Determine the [x, y] coordinate at the center of the cell enclosing the given text.  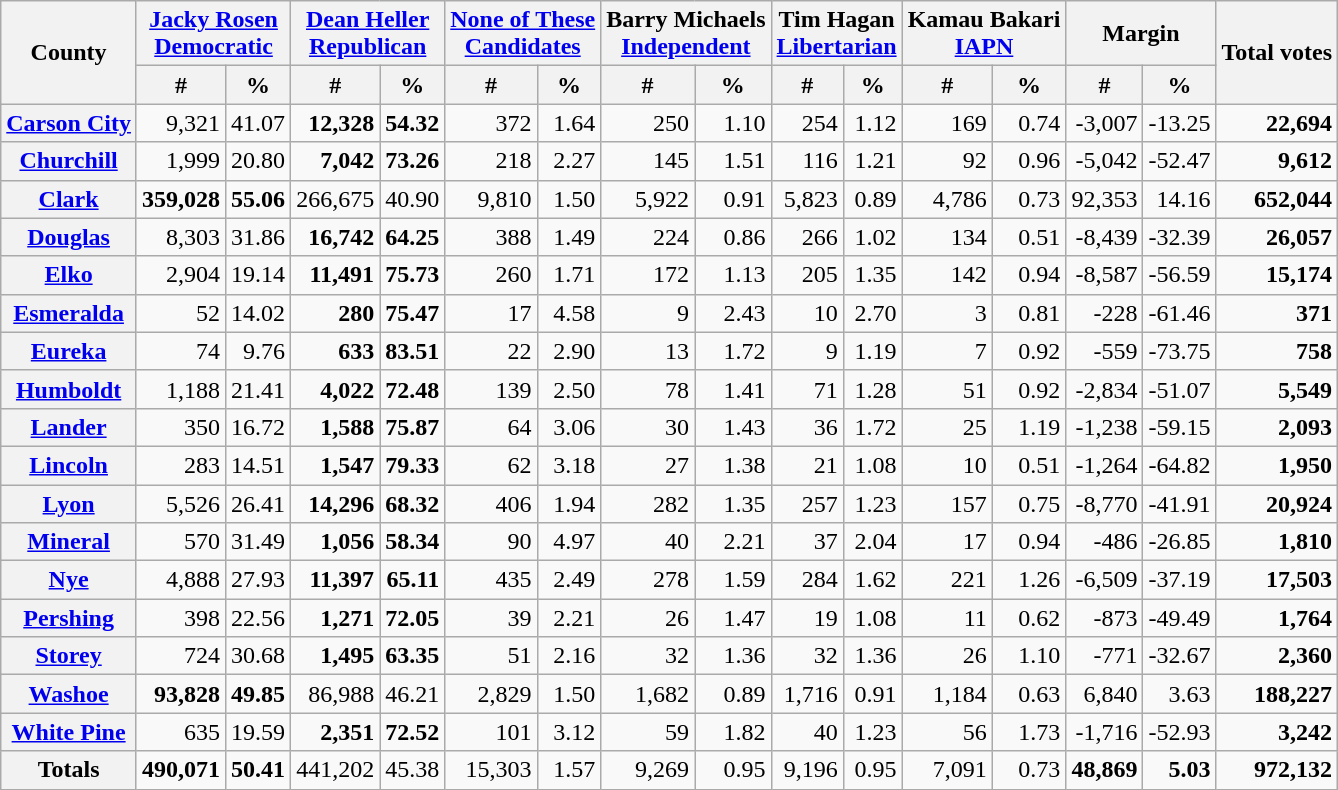
Washoe [69, 694]
5.03 [1180, 770]
280 [336, 313]
2.70 [872, 313]
441,202 [336, 770]
8,303 [180, 237]
-1,238 [1104, 427]
49.85 [258, 694]
52 [180, 313]
2.49 [569, 580]
-771 [1104, 656]
27 [648, 465]
92 [947, 161]
169 [947, 123]
14,296 [336, 503]
63.35 [412, 656]
Dean HellerRepublican [368, 34]
Totals [69, 770]
406 [491, 503]
-32.67 [1180, 656]
350 [180, 427]
652,044 [1277, 199]
40.90 [412, 199]
2,093 [1277, 427]
-52.93 [1180, 732]
0.75 [1029, 503]
1,495 [336, 656]
1,271 [336, 618]
26.41 [258, 503]
283 [180, 465]
-873 [1104, 618]
1,588 [336, 427]
6,840 [1104, 694]
15,174 [1277, 275]
73.26 [412, 161]
2.16 [569, 656]
2,351 [336, 732]
Margin [1141, 34]
758 [1277, 351]
7,091 [947, 770]
13 [648, 351]
46.21 [412, 694]
359,028 [180, 199]
1.38 [732, 465]
1,056 [336, 542]
250 [648, 123]
Jacky RosenDemocratic [213, 34]
3.18 [569, 465]
-6,509 [1104, 580]
58.34 [412, 542]
Elko [69, 275]
4.58 [569, 313]
221 [947, 580]
-13.25 [1180, 123]
12,328 [336, 123]
50.41 [258, 770]
157 [947, 503]
2,904 [180, 275]
4,888 [180, 580]
19.14 [258, 275]
72.52 [412, 732]
635 [180, 732]
Tim HaganLibertarian [836, 34]
1.71 [569, 275]
30.68 [258, 656]
65.11 [412, 580]
1,184 [947, 694]
1.57 [569, 770]
5,549 [1277, 389]
Nye [69, 580]
1.26 [1029, 580]
2.27 [569, 161]
-1,264 [1104, 465]
1,188 [180, 389]
7,042 [336, 161]
0.81 [1029, 313]
3.12 [569, 732]
County [69, 52]
22,694 [1277, 123]
20,924 [1277, 503]
72.05 [412, 618]
3.63 [1180, 694]
78 [648, 389]
75.87 [412, 427]
Storey [69, 656]
724 [180, 656]
205 [807, 275]
White Pine [69, 732]
254 [807, 123]
-559 [1104, 351]
0.96 [1029, 161]
1.41 [732, 389]
21 [807, 465]
3.06 [569, 427]
-228 [1104, 313]
83.51 [412, 351]
9,269 [648, 770]
1,716 [807, 694]
1.02 [872, 237]
1.12 [872, 123]
9,321 [180, 123]
-41.91 [1180, 503]
3,242 [1277, 732]
4,022 [336, 389]
972,132 [1277, 770]
Carson City [69, 123]
27.93 [258, 580]
-2,834 [1104, 389]
4,786 [947, 199]
36 [807, 427]
92,353 [1104, 199]
0.74 [1029, 123]
21.41 [258, 389]
11,397 [336, 580]
-32.39 [1180, 237]
86,988 [336, 694]
3 [947, 313]
37 [807, 542]
22 [491, 351]
Barry MichaelsIndependent [686, 34]
1.62 [872, 580]
2.43 [732, 313]
1.51 [732, 161]
Total votes [1277, 52]
145 [648, 161]
64 [491, 427]
9,612 [1277, 161]
1.43 [732, 427]
101 [491, 732]
-1,716 [1104, 732]
1,950 [1277, 465]
1.64 [569, 123]
9.76 [258, 351]
1.13 [732, 275]
172 [648, 275]
Churchill [69, 161]
Lincoln [69, 465]
59 [648, 732]
633 [336, 351]
-61.46 [1180, 313]
371 [1277, 313]
None of TheseCandidates [523, 34]
1.73 [1029, 732]
15,303 [491, 770]
Lander [69, 427]
-64.82 [1180, 465]
134 [947, 237]
48,869 [1104, 770]
0.63 [1029, 694]
26,057 [1277, 237]
7 [947, 351]
41.07 [258, 123]
-49.49 [1180, 618]
2.50 [569, 389]
Mineral [69, 542]
372 [491, 123]
266,675 [336, 199]
11,491 [336, 275]
90 [491, 542]
14.02 [258, 313]
31.49 [258, 542]
22.56 [258, 618]
Pershing [69, 618]
1,682 [648, 694]
266 [807, 237]
1.49 [569, 237]
79.33 [412, 465]
139 [491, 389]
56 [947, 732]
1,547 [336, 465]
-51.07 [1180, 389]
19.59 [258, 732]
Lyon [69, 503]
257 [807, 503]
490,071 [180, 770]
282 [648, 503]
72.48 [412, 389]
93,828 [180, 694]
1,999 [180, 161]
55.06 [258, 199]
62 [491, 465]
19 [807, 618]
-56.59 [1180, 275]
5,922 [648, 199]
1.21 [872, 161]
-37.19 [1180, 580]
16,742 [336, 237]
Douglas [69, 237]
116 [807, 161]
16.72 [258, 427]
2,829 [491, 694]
30 [648, 427]
1,810 [1277, 542]
14.16 [1180, 199]
1.47 [732, 618]
570 [180, 542]
-8,587 [1104, 275]
25 [947, 427]
388 [491, 237]
75.47 [412, 313]
4.97 [569, 542]
-486 [1104, 542]
-8,439 [1104, 237]
-73.75 [1180, 351]
Humboldt [69, 389]
75.73 [412, 275]
-8,770 [1104, 503]
31.86 [258, 237]
-26.85 [1180, 542]
20.80 [258, 161]
5,823 [807, 199]
68.32 [412, 503]
1.59 [732, 580]
14.51 [258, 465]
2.04 [872, 542]
224 [648, 237]
1.94 [569, 503]
Eureka [69, 351]
Kamau BakariIAPN [984, 34]
278 [648, 580]
218 [491, 161]
39 [491, 618]
1,764 [1277, 618]
-59.15 [1180, 427]
2.90 [569, 351]
2,360 [1277, 656]
1.82 [732, 732]
64.25 [412, 237]
188,227 [1277, 694]
17,503 [1277, 580]
74 [180, 351]
9,196 [807, 770]
71 [807, 389]
5,526 [180, 503]
0.86 [732, 237]
Clark [69, 199]
0.62 [1029, 618]
142 [947, 275]
435 [491, 580]
9,810 [491, 199]
Esmeralda [69, 313]
1.28 [872, 389]
-3,007 [1104, 123]
398 [180, 618]
284 [807, 580]
260 [491, 275]
-5,042 [1104, 161]
54.32 [412, 123]
45.38 [412, 770]
-52.47 [1180, 161]
11 [947, 618]
